Search for the cell housing the specified text and yield its (X, Y) center coordinate. 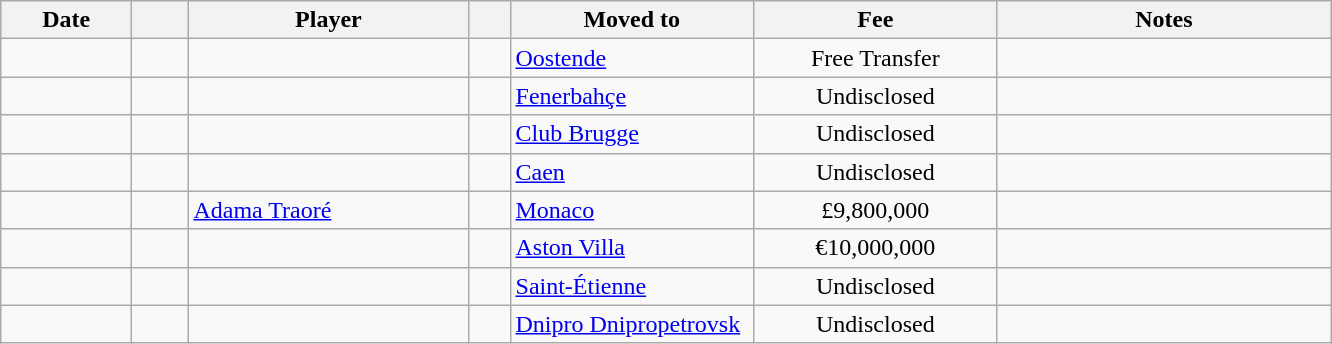
Oostende (632, 58)
Club Brugge (632, 134)
Monaco (632, 210)
Player (328, 20)
Caen (632, 172)
Fee (876, 20)
€10,000,000 (876, 248)
Date (66, 20)
Adama Traoré (328, 210)
£9,800,000 (876, 210)
Notes (1164, 20)
Moved to (632, 20)
Dnipro Dnipropetrovsk (632, 324)
Aston Villa (632, 248)
Free Transfer (876, 58)
Fenerbahçe (632, 96)
Saint-Étienne (632, 286)
